Capture the cell that displays the provided text and extract its (X, Y) central coordinate. 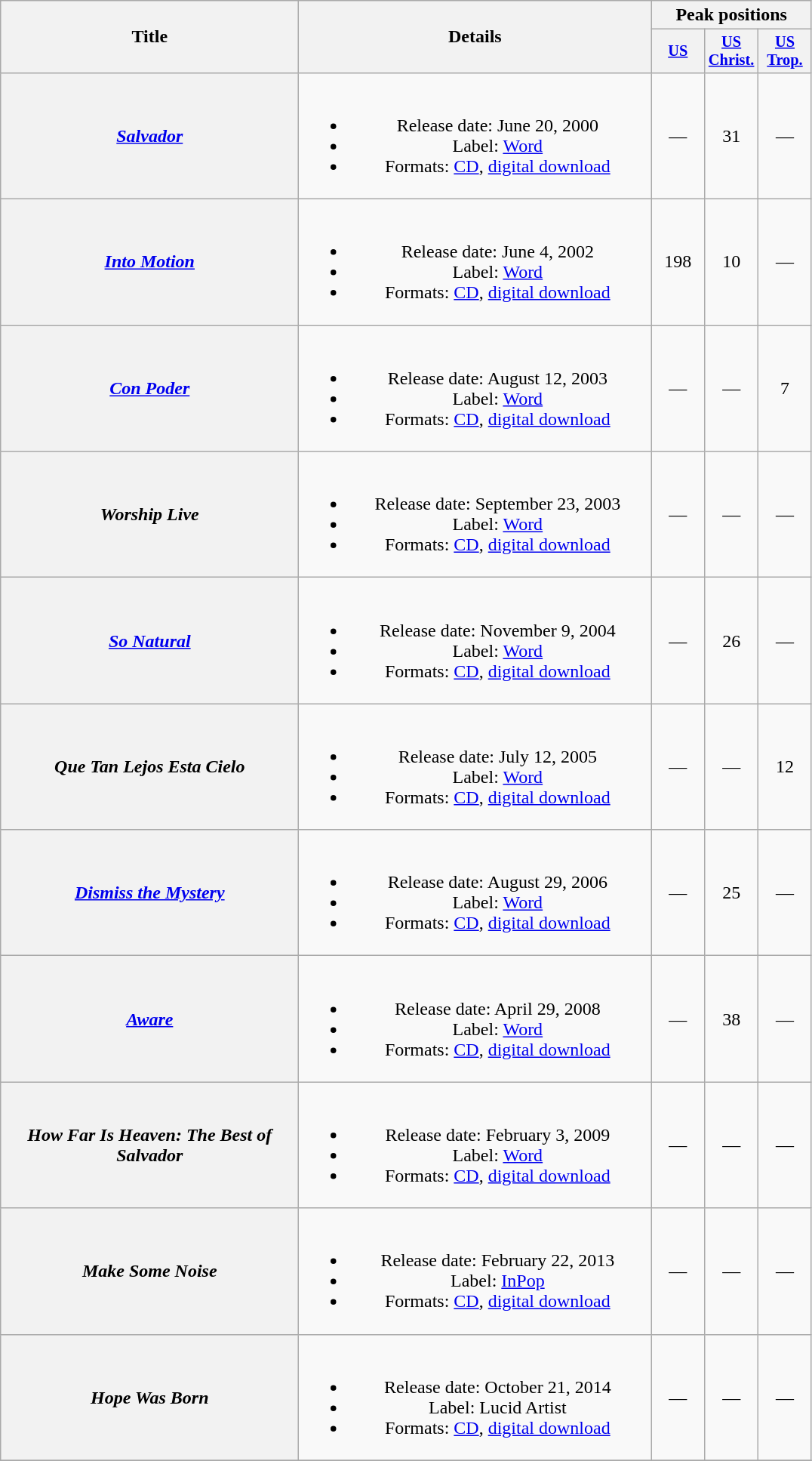
Salvador (149, 136)
Release date: September 23, 2003Label: WordFormats: CD, digital download (475, 515)
26 (732, 640)
Release date: April 29, 2008Label: WordFormats: CD, digital download (475, 1019)
Into Motion (149, 263)
25 (732, 892)
Release date: June 4, 2002Label: WordFormats: CD, digital download (475, 263)
Que Tan Lejos Esta Cielo (149, 767)
How Far Is Heaven: The Best of Salvador (149, 1145)
Make Some Noise (149, 1271)
US (678, 51)
12 (785, 767)
Release date: August 12, 2003Label: WordFormats: CD, digital download (475, 388)
38 (732, 1019)
US Christ. (732, 51)
Details (475, 37)
Release date: October 21, 2014Label: Lucid ArtistFormats: CD, digital download (475, 1397)
Release date: November 9, 2004Label: WordFormats: CD, digital download (475, 640)
Title (149, 37)
Release date: August 29, 2006Label: WordFormats: CD, digital download (475, 892)
US Trop. (785, 51)
Aware (149, 1019)
So Natural (149, 640)
Release date: July 12, 2005Label: WordFormats: CD, digital download (475, 767)
31 (732, 136)
Peak positions (732, 15)
7 (785, 388)
Release date: June 20, 2000Label: WordFormats: CD, digital download (475, 136)
Con Poder (149, 388)
Dismiss the Mystery (149, 892)
10 (732, 263)
Release date: February 3, 2009Label: WordFormats: CD, digital download (475, 1145)
198 (678, 263)
Worship Live (149, 515)
Hope Was Born (149, 1397)
Release date: February 22, 2013Label: InPopFormats: CD, digital download (475, 1271)
